Identify which cell holds the provided text, then report its [x, y] central coordinate. 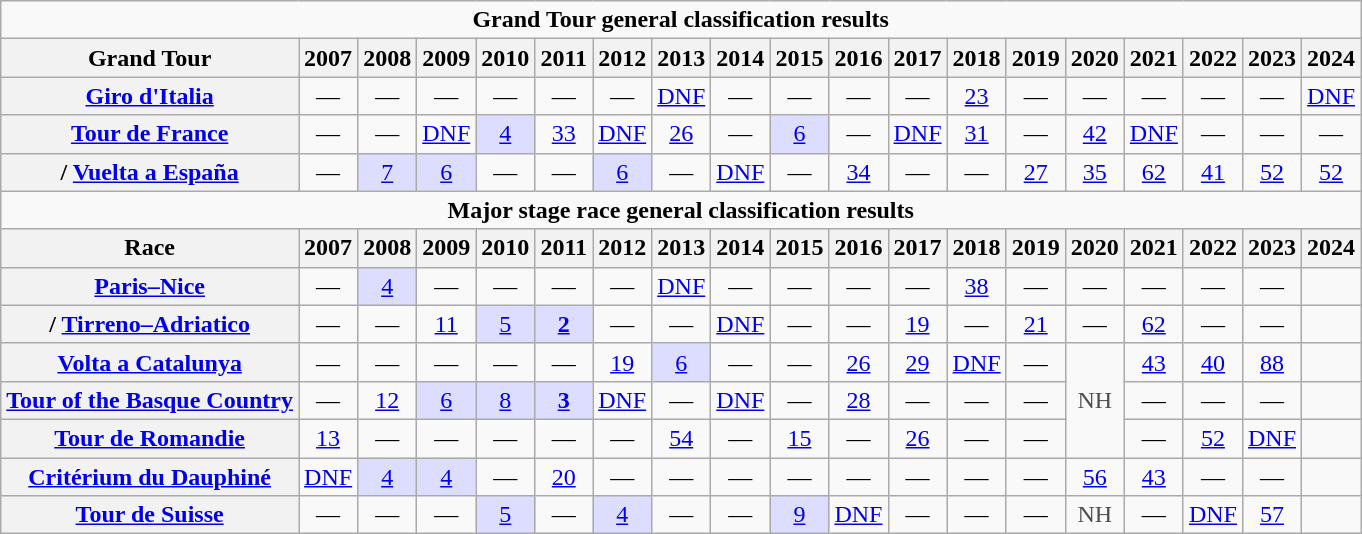
Major stage race general classification results [681, 210]
Tour de Romandie [150, 438]
42 [1094, 134]
23 [976, 96]
8 [506, 400]
15 [800, 438]
13 [328, 438]
/ Vuelta a España [150, 172]
34 [858, 172]
Grand Tour [150, 58]
Giro d'Italia [150, 96]
29 [918, 362]
88 [1272, 362]
2 [564, 324]
Tour of the Basque Country [150, 400]
33 [564, 134]
9 [800, 515]
31 [976, 134]
54 [682, 438]
41 [1212, 172]
27 [1036, 172]
Tour de France [150, 134]
7 [388, 172]
Paris–Nice [150, 286]
12 [388, 400]
Tour de Suisse [150, 515]
Grand Tour general classification results [681, 20]
3 [564, 400]
28 [858, 400]
11 [446, 324]
/ Tirreno–Adriatico [150, 324]
Volta a Catalunya [150, 362]
57 [1272, 515]
Critérium du Dauphiné [150, 477]
56 [1094, 477]
35 [1094, 172]
Race [150, 248]
21 [1036, 324]
20 [564, 477]
38 [976, 286]
40 [1212, 362]
